Search for the cell housing the specified text and yield its [X, Y] center coordinate. 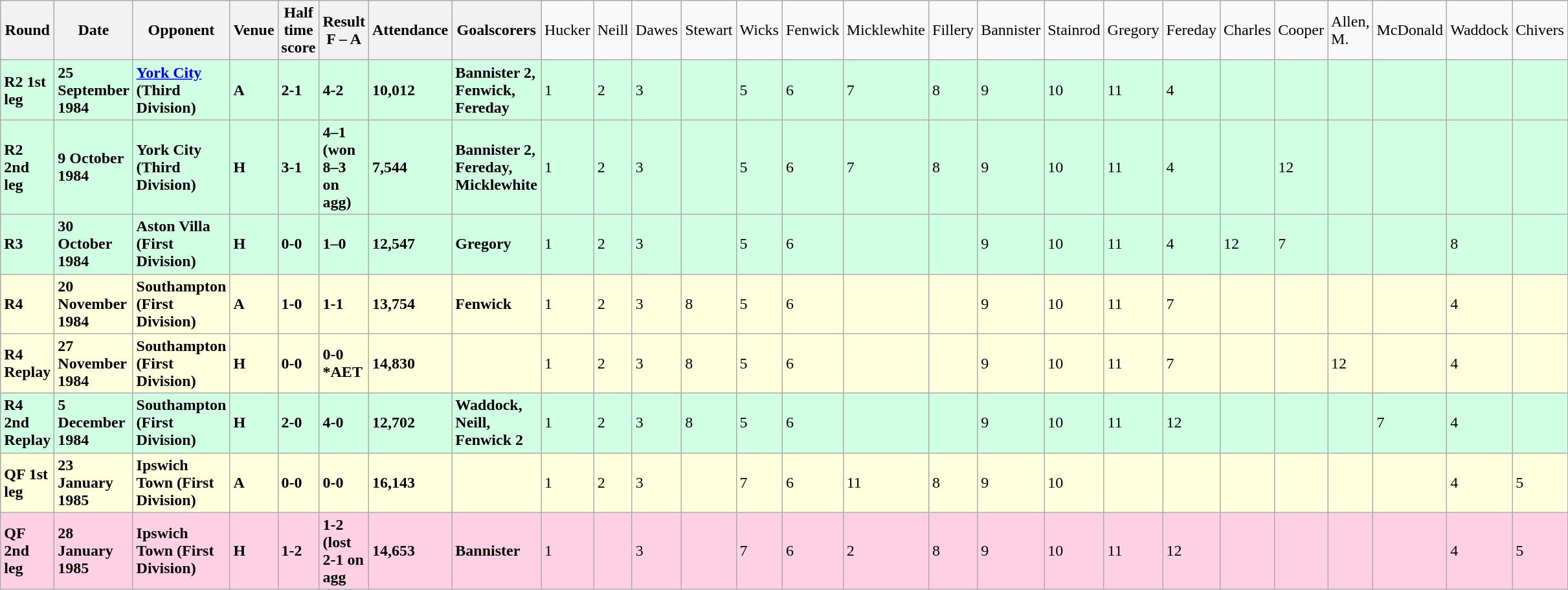
R4 [27, 304]
R4 2nd Replay [27, 423]
Wicks [759, 30]
5 December 1984 [93, 423]
R2 1st leg [27, 90]
4-0 [344, 423]
2-0 [298, 423]
Stewart [709, 30]
Allen, M. [1350, 30]
4–1 (won 8–3 on agg) [344, 167]
Waddock [1480, 30]
McDonald [1410, 30]
R3 [27, 244]
1-2 (lost 2-1 on agg [344, 550]
1–0 [344, 244]
9 October 1984 [93, 167]
14,830 [410, 363]
1-1 [344, 304]
R2 2nd leg [27, 167]
25 September 1984 [93, 90]
Aston Villa (First Division) [181, 244]
Waddock, Neill, Fenwick 2 [497, 423]
10,012 [410, 90]
3-1 [298, 167]
13,754 [410, 304]
Dawes [656, 30]
7,544 [410, 167]
23 January 1985 [93, 482]
Date [93, 30]
1-0 [298, 304]
1-2 [298, 550]
QF 2nd leg [27, 550]
28 January 1985 [93, 550]
Half time score [298, 30]
30 October 1984 [93, 244]
R4 Replay [27, 363]
Venue [254, 30]
Bannister 2, Fereday, Micklewhite [497, 167]
Stainrod [1074, 30]
Round [27, 30]
20 November 1984 [93, 304]
Opponent [181, 30]
Fillery [953, 30]
2-1 [298, 90]
QF 1st leg [27, 482]
ResultF – A [344, 30]
Neill [612, 30]
Goalscorers [497, 30]
0-0 *AET [344, 363]
12,702 [410, 423]
4-2 [344, 90]
Chivers [1540, 30]
Attendance [410, 30]
12,547 [410, 244]
16,143 [410, 482]
Hucker [568, 30]
14,653 [410, 550]
Micklewhite [886, 30]
Bannister 2, Fenwick, Fereday [497, 90]
Fereday [1191, 30]
27 November 1984 [93, 363]
Charles [1247, 30]
Cooper [1301, 30]
